For the text-containing cell, return its midpoint in [x, y] coordinate format. 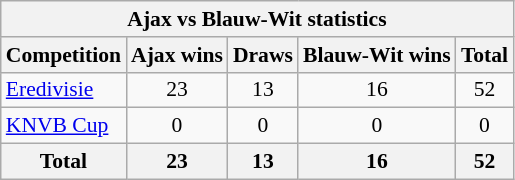
Blauw-Wit wins [377, 55]
Eredivisie [64, 90]
Ajax wins [177, 55]
Ajax vs Blauw-Wit statistics [257, 19]
KNVB Cup [64, 126]
Draws [263, 55]
Competition [64, 55]
